Search for the cell housing the specified text and yield its [x, y] center coordinate. 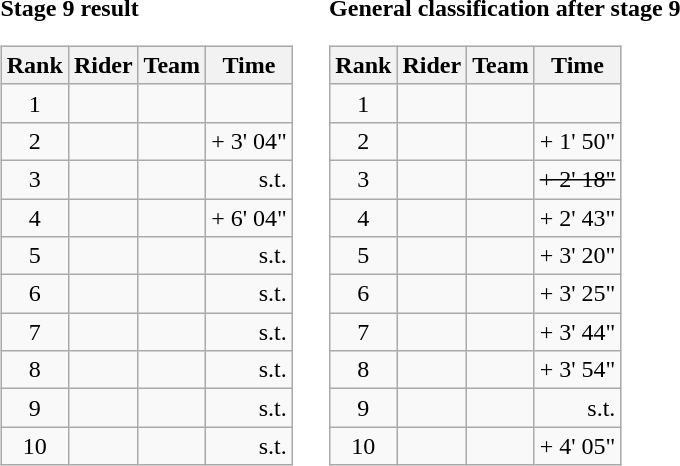
+ 2' 43" [578, 217]
+ 3' 44" [578, 332]
+ 3' 54" [578, 370]
+ 2' 18" [578, 179]
+ 6' 04" [250, 217]
+ 3' 25" [578, 294]
+ 3' 20" [578, 256]
+ 1' 50" [578, 141]
+ 3' 04" [250, 141]
+ 4' 05" [578, 446]
